Return the (x, y) coordinate for the center point of the cell that contains the specified text.  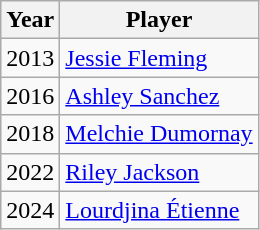
2016 (30, 96)
2013 (30, 58)
Riley Jackson (159, 172)
2022 (30, 172)
Jessie Fleming (159, 58)
2024 (30, 210)
Player (159, 20)
Ashley Sanchez (159, 96)
Melchie Dumornay (159, 134)
Lourdjina Étienne (159, 210)
2018 (30, 134)
Year (30, 20)
